Return (X, Y) of the center of cell containing provided text 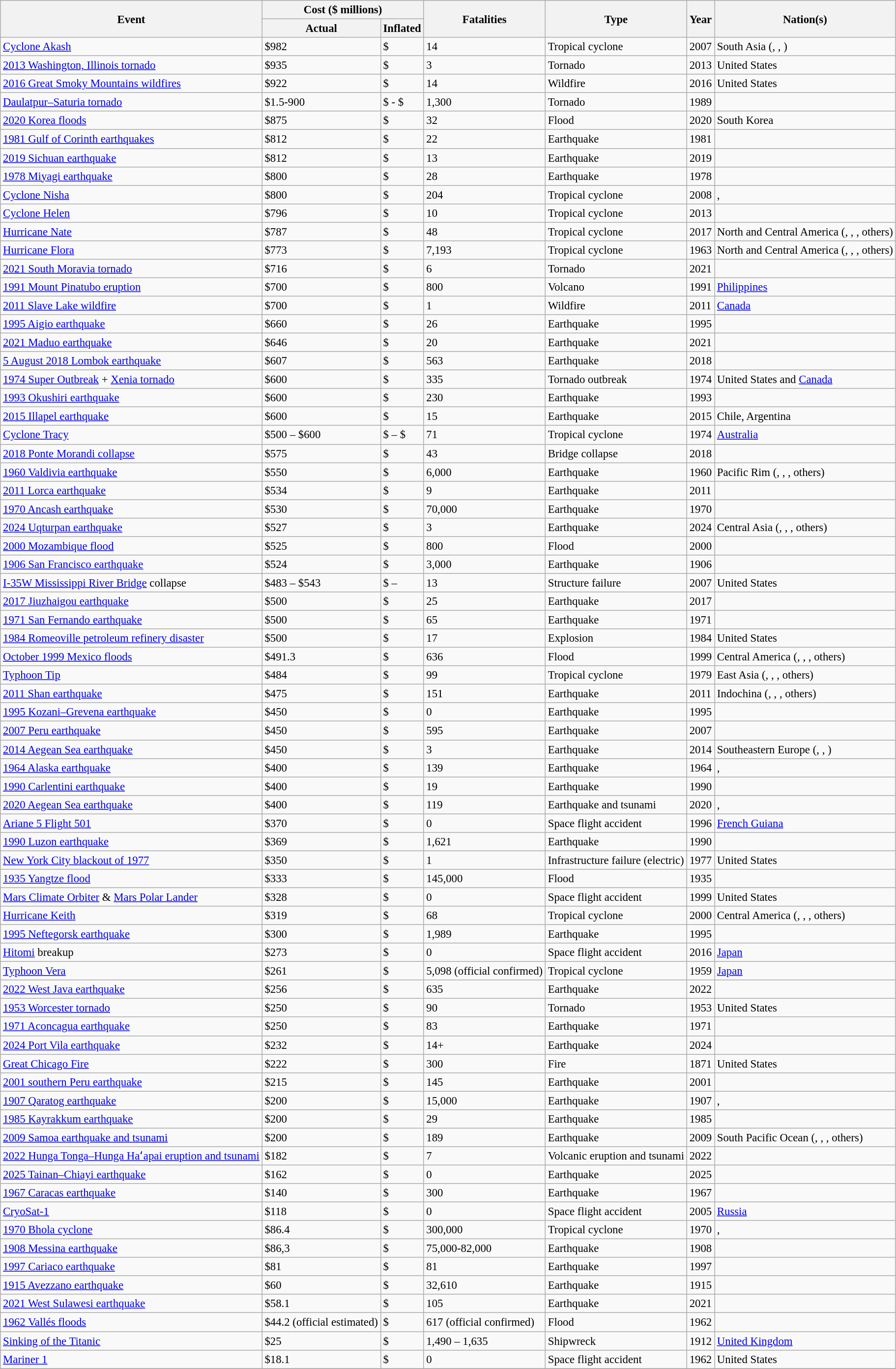
1993 Okushiri earthquake (131, 398)
7 (485, 1156)
United States and Canada (805, 380)
2020 Korea floods (131, 120)
563 (485, 361)
617 (official confirmed) (485, 1322)
595 (485, 731)
1993 (700, 398)
1912 (700, 1341)
$787 (321, 232)
Mariner 1 (131, 1359)
Tornado outbreak (616, 380)
Mars Climate Orbiter & Mars Polar Lander (131, 897)
$370 (321, 823)
1935 (700, 879)
$527 (321, 528)
$922 (321, 84)
1953 (700, 1008)
$550 (321, 472)
15 (485, 417)
$575 (321, 453)
$646 (321, 343)
$500 – $600 (321, 435)
1990 Carlentini earthquake (131, 786)
2019 Sichuan earthquake (131, 158)
$530 (321, 509)
2025 Tainan–Chiayi earthquake (131, 1174)
1908 Messina earthquake (131, 1249)
1989 (700, 102)
Central Asia (, , , others) (805, 528)
$118 (321, 1212)
2017 Jiuzhaigou earthquake (131, 601)
1953 Worcester tornado (131, 1008)
$534 (321, 490)
Typhoon Tip (131, 675)
1935 Yangtze flood (131, 879)
South Korea (805, 120)
1974 Super Outbreak + Xenia tornado (131, 380)
1970 Ancash earthquake (131, 509)
2011 Shan earthquake (131, 694)
Hurricane Flora (131, 250)
2005 (700, 1212)
Cyclone Tracy (131, 435)
$319 (321, 916)
$607 (321, 361)
2014 Aegean Sea earthquake (131, 749)
68 (485, 916)
Actual (321, 29)
2013 Washington, Illinois tornado (131, 65)
Inflated (402, 29)
1906 San Francisco earthquake (131, 565)
25 (485, 601)
Pacific Rim (, , , others) (805, 472)
636 (485, 657)
2018 Ponte Morandi collapse (131, 453)
Hurricane Keith (131, 916)
3,000 (485, 565)
Structure failure (616, 583)
2011 Slave Lake wildfire (131, 305)
$140 (321, 1193)
Cost ($ millions) (343, 10)
$273 (321, 952)
26 (485, 324)
Chile, Argentina (805, 417)
$369 (321, 842)
New York City blackout of 1977 (131, 860)
1990 Luzon earthquake (131, 842)
22 (485, 139)
1960 (700, 472)
South Asia (, , ) (805, 47)
2011 Lorca earthquake (131, 490)
$44.2 (official estimated) (321, 1322)
$300 (321, 934)
Volcanic eruption and tsunami (616, 1156)
43 (485, 453)
5 August 2018 Lombok earthquake (131, 361)
1906 (700, 565)
2024 Uqturpan earthquake (131, 528)
1996 (700, 823)
Australia (805, 435)
$ - $ (402, 102)
1915 (700, 1285)
Cyclone Helen (131, 213)
90 (485, 1008)
2021 West Sulawesi earthquake (131, 1304)
Explosion (616, 638)
$475 (321, 694)
71 (485, 435)
$81 (321, 1267)
Fatalities (485, 19)
6 (485, 268)
Cyclone Nisha (131, 195)
Great Chicago Fire (131, 1064)
151 (485, 694)
$484 (321, 675)
105 (485, 1304)
2001 (700, 1082)
1997 Cariaco earthquake (131, 1267)
$525 (321, 546)
$ – $ (402, 435)
145 (485, 1082)
South Pacific Ocean (, , , others) (805, 1137)
2009 (700, 1137)
1959 (700, 971)
2025 (700, 1174)
635 (485, 989)
East Asia (, , , others) (805, 675)
1970 Bhola cyclone (131, 1230)
Volcano (616, 287)
$716 (321, 268)
$660 (321, 324)
139 (485, 768)
28 (485, 176)
1977 (700, 860)
1964 (700, 768)
I-35W Mississippi River Bridge collapse (131, 583)
$773 (321, 250)
$491.3 (321, 657)
15,000 (485, 1101)
$60 (321, 1285)
$162 (321, 1174)
Canada (805, 305)
Ariane 5 Flight 501 (131, 823)
Year (700, 19)
2021 Maduo earthquake (131, 343)
75,000-82,000 (485, 1249)
1985 Kayrakkum earthquake (131, 1119)
14+ (485, 1045)
1984 (700, 638)
2015 Illapel earthquake (131, 417)
99 (485, 675)
Sinking of the Titanic (131, 1341)
Earthquake and tsunami (616, 804)
1971 San Fernando earthquake (131, 620)
$256 (321, 989)
19 (485, 786)
Infrastructure failure (electric) (616, 860)
119 (485, 804)
20 (485, 343)
$222 (321, 1064)
29 (485, 1119)
1963 (700, 250)
1962 Vallés floods (131, 1322)
1984 Romeoville petroleum refinery disaster (131, 638)
$796 (321, 213)
2007 Peru earthquake (131, 731)
$86,3 (321, 1249)
2001 southern Peru earthquake (131, 1082)
1967 Caracas earthquake (131, 1193)
2022 Hunga Tonga–Hunga Haʻapai eruption and tsunami (131, 1156)
1981 Gulf of Corinth earthquakes (131, 139)
October 1999 Mexico floods (131, 657)
1971 Aconcagua earthquake (131, 1027)
1978 Miyagi earthquake (131, 176)
83 (485, 1027)
Type (616, 19)
2024 Port Vila earthquake (131, 1045)
$875 (321, 120)
1,300 (485, 102)
$328 (321, 897)
5,098 (official confirmed) (485, 971)
Daulatpur–Saturia tornado (131, 102)
17 (485, 638)
Nation(s) (805, 19)
230 (485, 398)
Shipwreck (616, 1341)
81 (485, 1267)
9 (485, 490)
335 (485, 380)
32,610 (485, 1285)
Bridge collapse (616, 453)
70,000 (485, 509)
1991 (700, 287)
2015 (700, 417)
$232 (321, 1045)
French Guiana (805, 823)
$524 (321, 565)
1979 (700, 675)
$483 – $543 (321, 583)
$215 (321, 1082)
1981 (700, 139)
2008 (700, 195)
1995 Neftegorsk earthquake (131, 934)
1907 (700, 1101)
1978 (700, 176)
$ – (402, 583)
$18.1 (321, 1359)
Typhoon Vera (131, 971)
145,000 (485, 879)
$182 (321, 1156)
1960 Valdivia earthquake (131, 472)
Cyclone Akash (131, 47)
1907 Qaratog earthquake (131, 1101)
$58.1 (321, 1304)
1995 Aigio earthquake (131, 324)
$935 (321, 65)
Philippines (805, 287)
2022 West Java earthquake (131, 989)
United Kingdom (805, 1341)
Indochina (, , , others) (805, 694)
CryoSat-1 (131, 1212)
$261 (321, 971)
1985 (700, 1119)
10 (485, 213)
1967 (700, 1193)
300,000 (485, 1230)
2014 (700, 749)
$86.4 (321, 1230)
2021 South Moravia tornado (131, 268)
1964 Alaska earthquake (131, 768)
Southeastern Europe (, , ) (805, 749)
32 (485, 120)
7,193 (485, 250)
1,621 (485, 842)
$1.5-900 (321, 102)
Russia (805, 1212)
2016 Great Smoky Mountains wildfires (131, 84)
Hitomi breakup (131, 952)
189 (485, 1137)
204 (485, 195)
2009 Samoa earthquake and tsunami (131, 1137)
Fire (616, 1064)
1908 (700, 1249)
$333 (321, 879)
1997 (700, 1267)
2019 (700, 158)
6,000 (485, 472)
1,989 (485, 934)
65 (485, 620)
2000 Mozambique flood (131, 546)
$25 (321, 1341)
$350 (321, 860)
1871 (700, 1064)
1915 Avezzano earthquake (131, 1285)
2020 Aegean Sea earthquake (131, 804)
1991 Mount Pinatubo eruption (131, 287)
Hurricane Nate (131, 232)
1,490 – 1,635 (485, 1341)
Event (131, 19)
48 (485, 232)
$982 (321, 47)
1995 Kozani–Grevena earthquake (131, 713)
